From the cell containing the given text, extract its center point as (x, y) coordinate. 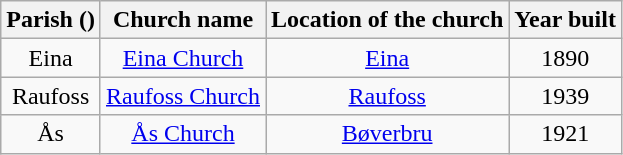
Church name (182, 20)
1890 (566, 58)
Year built (566, 20)
Location of the church (388, 20)
Bøverbru (388, 134)
Eina Church (182, 58)
Raufoss Church (182, 96)
Parish () (51, 20)
Ås (51, 134)
1939 (566, 96)
1921 (566, 134)
Ås Church (182, 134)
